Return the (x, y) coordinate for the center point of the cell that contains the specified text.  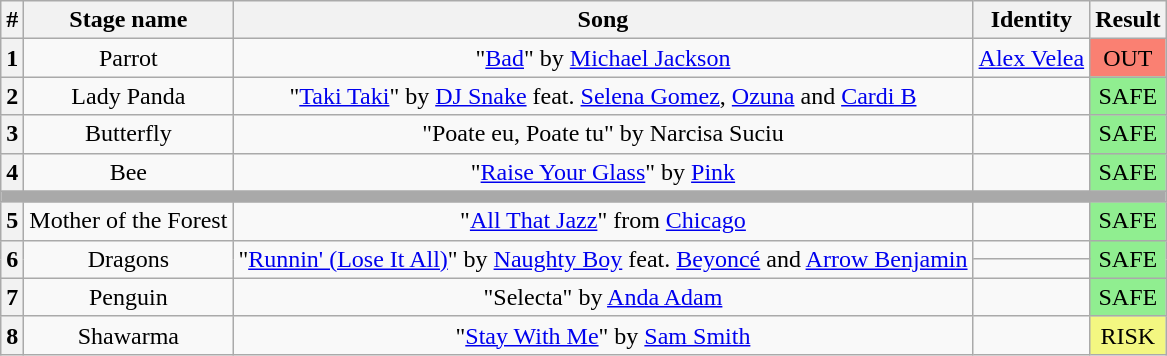
"Bad" by Michael Jackson (603, 58)
3 (12, 134)
Mother of the Forest (128, 221)
Parrot (128, 58)
"Selecta" by Anda Adam (603, 297)
4 (12, 172)
6 (12, 259)
8 (12, 335)
RISK (1128, 335)
Shawarma (128, 335)
"Taki Taki" by DJ Snake feat. Selena Gomez, Ozuna and Cardi B (603, 96)
Lady Panda (128, 96)
Identity (1032, 20)
Bee (128, 172)
2 (12, 96)
7 (12, 297)
# (12, 20)
1 (12, 58)
"Stay With Me" by Sam Smith (603, 335)
"Poate eu, Poate tu" by Narcisa Suciu (603, 134)
Dragons (128, 259)
Alex Velea (1032, 58)
5 (12, 221)
Result (1128, 20)
Butterfly (128, 134)
Penguin (128, 297)
"All That Jazz" from Chicago (603, 221)
"Runnin' (Lose It All)" by Naughty Boy feat. Beyoncé and Arrow Benjamin (603, 259)
"Raise Your Glass" by Pink (603, 172)
OUT (1128, 58)
Stage name (128, 20)
Song (603, 20)
